Capture the cell that displays the provided text and extract its [x, y] central coordinate. 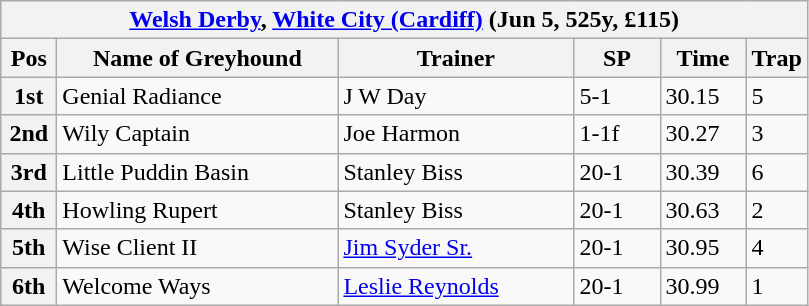
4 [776, 248]
4th [29, 210]
30.99 [703, 286]
6th [29, 286]
Wise Client II [198, 248]
1-1f [617, 134]
Pos [29, 58]
Trap [776, 58]
Genial Radiance [198, 96]
Leslie Reynolds [456, 286]
Howling Rupert [198, 210]
3rd [29, 172]
30.15 [703, 96]
1st [29, 96]
Joe Harmon [456, 134]
30.63 [703, 210]
Wily Captain [198, 134]
Time [703, 58]
5th [29, 248]
30.95 [703, 248]
SP [617, 58]
30.39 [703, 172]
J W Day [456, 96]
Welcome Ways [198, 286]
1 [776, 286]
Trainer [456, 58]
Welsh Derby, White City (Cardiff) (Jun 5, 525y, £115) [404, 20]
Name of Greyhound [198, 58]
5 [776, 96]
2 [776, 210]
Little Puddin Basin [198, 172]
Jim Syder Sr. [456, 248]
5-1 [617, 96]
6 [776, 172]
30.27 [703, 134]
2nd [29, 134]
3 [776, 134]
